Output the [X, Y] coordinate of the center of the cell containing the given text.  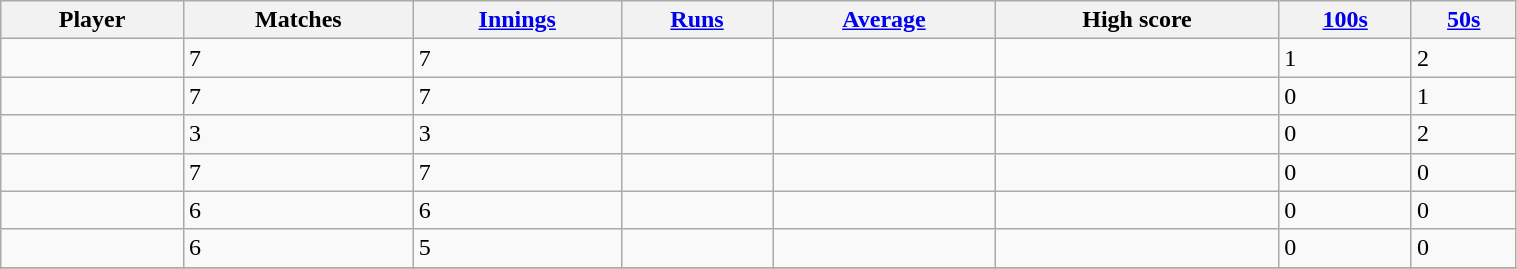
Matches [298, 20]
High score [1137, 20]
Player [92, 20]
100s [1346, 20]
Average [884, 20]
5 [517, 248]
50s [1464, 20]
Innings [517, 20]
Runs [697, 20]
